From the cell containing the given text, extract its center point as [x, y] coordinate. 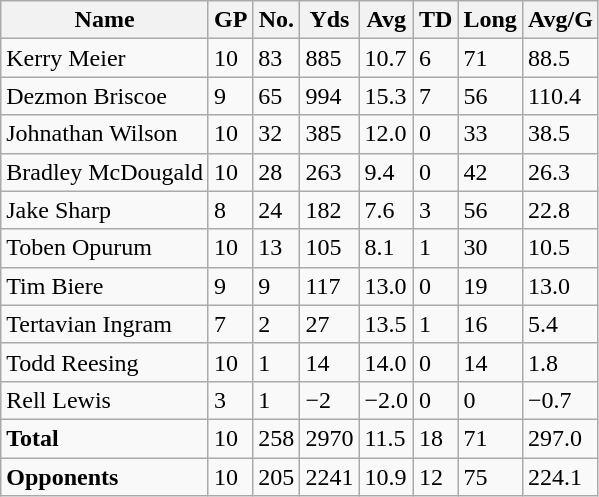
−0.7 [560, 400]
Toben Opurum [105, 248]
117 [330, 286]
110.4 [560, 96]
15.3 [386, 96]
Yds [330, 20]
8.1 [386, 248]
Tertavian Ingram [105, 324]
6 [436, 58]
65 [276, 96]
Dezmon Briscoe [105, 96]
−2.0 [386, 400]
385 [330, 134]
88.5 [560, 58]
42 [490, 172]
33 [490, 134]
182 [330, 210]
885 [330, 58]
22.8 [560, 210]
Tim Biere [105, 286]
2241 [330, 477]
75 [490, 477]
24 [276, 210]
8 [230, 210]
32 [276, 134]
Name [105, 20]
1.8 [560, 362]
Bradley McDougald [105, 172]
5.4 [560, 324]
2 [276, 324]
19 [490, 286]
Johnathan Wilson [105, 134]
224.1 [560, 477]
TD [436, 20]
297.0 [560, 438]
Long [490, 20]
10.5 [560, 248]
−2 [330, 400]
10.9 [386, 477]
Opponents [105, 477]
105 [330, 248]
258 [276, 438]
83 [276, 58]
Avg [386, 20]
GP [230, 20]
18 [436, 438]
13.5 [386, 324]
263 [330, 172]
12.0 [386, 134]
26.3 [560, 172]
Todd Reesing [105, 362]
28 [276, 172]
2970 [330, 438]
7.6 [386, 210]
9.4 [386, 172]
30 [490, 248]
Rell Lewis [105, 400]
27 [330, 324]
38.5 [560, 134]
13 [276, 248]
Kerry Meier [105, 58]
12 [436, 477]
14.0 [386, 362]
205 [276, 477]
Total [105, 438]
Jake Sharp [105, 210]
No. [276, 20]
994 [330, 96]
16 [490, 324]
10.7 [386, 58]
Avg/G [560, 20]
11.5 [386, 438]
